Return the (x, y) coordinate for the center point of the cell that contains the specified text.  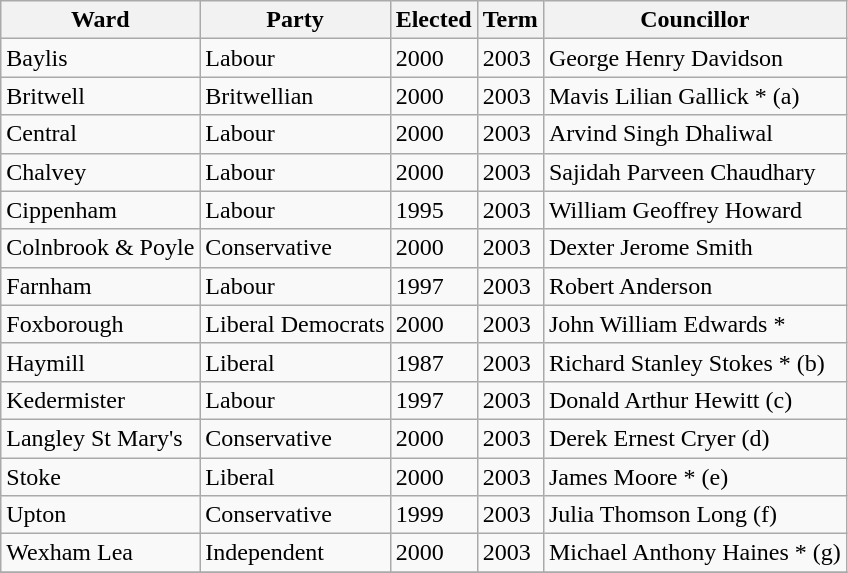
Foxborough (100, 324)
Farnham (100, 286)
Stoke (100, 477)
Sajidah Parveen Chaudhary (694, 172)
Kedermister (100, 400)
Chalvey (100, 172)
George Henry Davidson (694, 58)
Langley St Mary's (100, 438)
William Geoffrey Howard (694, 210)
Upton (100, 515)
Haymill (100, 362)
Mavis Lilian Gallick * (a) (694, 96)
Richard Stanley Stokes * (b) (694, 362)
Derek Ernest Cryer (d) (694, 438)
Dexter Jerome Smith (694, 248)
Independent (295, 553)
Donald Arthur Hewitt (c) (694, 400)
Wexham Lea (100, 553)
1987 (434, 362)
Colnbrook & Poyle (100, 248)
Central (100, 134)
1999 (434, 515)
Arvind Singh Dhaliwal (694, 134)
Baylis (100, 58)
Britwell (100, 96)
Cippenham (100, 210)
Julia Thomson Long (f) (694, 515)
Ward (100, 20)
Robert Anderson (694, 286)
James Moore * (e) (694, 477)
1995 (434, 210)
Party (295, 20)
Michael Anthony Haines * (g) (694, 553)
Councillor (694, 20)
Britwellian (295, 96)
Term (510, 20)
Elected (434, 20)
John William Edwards * (694, 324)
Liberal Democrats (295, 324)
